Find where the given text appears and provide that cell's center as (X, Y) coordinate. 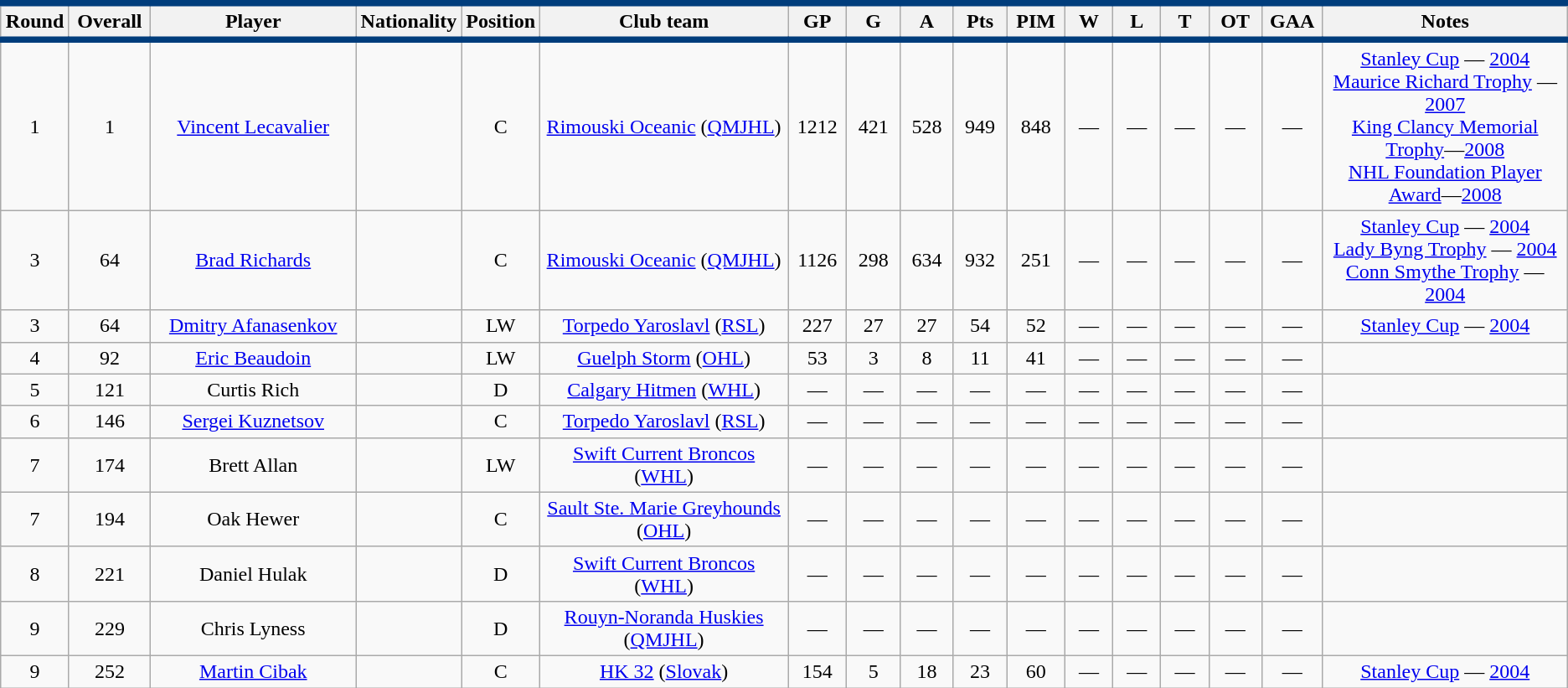
Overall (109, 22)
53 (818, 358)
60 (1035, 671)
Chris Lyness (253, 629)
Rouyn-Noranda Huskies (QMJHL) (664, 629)
54 (980, 326)
6 (35, 422)
Martin Cibak (253, 671)
Position (501, 22)
932 (980, 260)
Player (253, 22)
Pts (980, 22)
OT (1235, 22)
4 (35, 358)
Sergei Kuznetsov (253, 422)
154 (818, 671)
949 (980, 126)
221 (109, 573)
HK 32 (Slovak) (664, 671)
1126 (818, 260)
146 (109, 422)
194 (109, 520)
174 (109, 464)
92 (109, 358)
298 (874, 260)
Stanley Cup — 2004Lady Byng Trophy — 2004Conn Smythe Trophy — 2004 (1445, 260)
Notes (1445, 22)
Eric Beaudoin (253, 358)
11 (980, 358)
Oak Hewer (253, 520)
Curtis Rich (253, 390)
421 (874, 126)
Club team (664, 22)
PIM (1035, 22)
G (874, 22)
848 (1035, 126)
Brett Allan (253, 464)
18 (927, 671)
W (1089, 22)
Brad Richards (253, 260)
227 (818, 326)
T (1184, 22)
Stanley Cup — 2004Maurice Richard Trophy — 2007King Clancy Memorial Trophy—2008NHL Foundation Player Award—2008 (1445, 126)
Daniel Hulak (253, 573)
528 (927, 126)
Vincent Lecavalier (253, 126)
634 (927, 260)
L (1137, 22)
Nationality (409, 22)
Dmitry Afanasenkov (253, 326)
121 (109, 390)
A (927, 22)
Sault Ste. Marie Greyhounds (OHL) (664, 520)
41 (1035, 358)
Calgary Hitmen (WHL) (664, 390)
23 (980, 671)
Guelph Storm (OHL) (664, 358)
GP (818, 22)
251 (1035, 260)
GAA (1292, 22)
1212 (818, 126)
252 (109, 671)
Round (35, 22)
52 (1035, 326)
229 (109, 629)
